Return (x, y) of the center of cell containing provided text 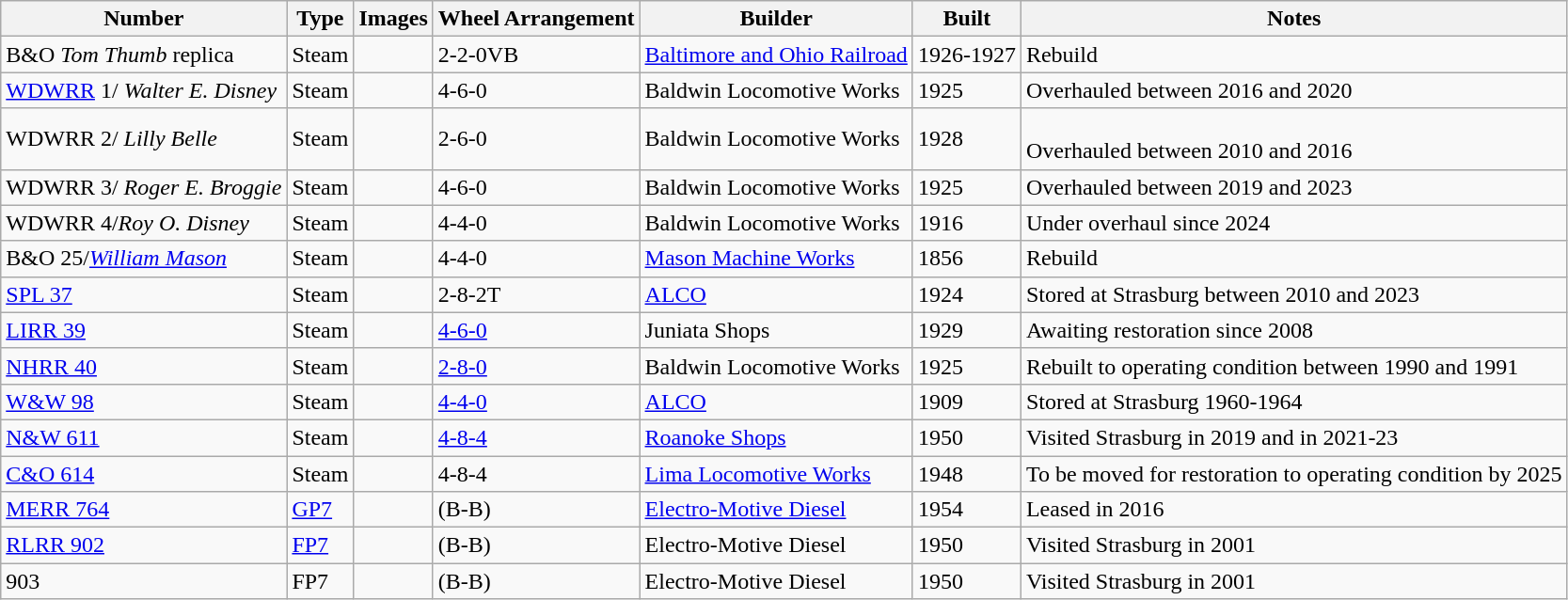
1926-1927 (967, 55)
1929 (967, 330)
Awaiting restoration since 2008 (1294, 330)
Overhauled between 2016 and 2020 (1294, 90)
LIRR 39 (144, 330)
1954 (967, 510)
To be moved for restoration to operating condition by 2025 (1294, 473)
1948 (967, 473)
C&O 614 (144, 473)
Builder (776, 19)
Stored at Strasburg between 2010 and 2023 (1294, 294)
WDWRR 4/Roy O. Disney (144, 223)
Juniata Shops (776, 330)
NHRR 40 (144, 366)
Visited Strasburg in 2019 and in 2021-23 (1294, 437)
Mason Machine Works (776, 259)
2-8-2T (536, 294)
N&W 611 (144, 437)
Overhauled between 2019 and 2023 (1294, 187)
SPL 37 (144, 294)
W&W 98 (144, 402)
1928 (967, 139)
WDWRR 1/ Walter E. Disney (144, 90)
Number (144, 19)
Rebuilt to operating condition between 1990 and 1991 (1294, 366)
1916 (967, 223)
WDWRR 2/ Lilly Belle (144, 139)
Under overhaul since 2024 (1294, 223)
Lima Locomotive Works (776, 473)
Baltimore and Ohio Railroad (776, 55)
B&O 25/William Mason (144, 259)
Built (967, 19)
Leased in 2016 (1294, 510)
1856 (967, 259)
Wheel Arrangement (536, 19)
1924 (967, 294)
903 (144, 581)
1909 (967, 402)
B&O Tom Thumb replica (144, 55)
Type (320, 19)
MERR 764 (144, 510)
Stored at Strasburg 1960-1964 (1294, 402)
Images (393, 19)
Notes (1294, 19)
Roanoke Shops (776, 437)
2-6-0 (536, 139)
WDWRR 3/ Roger E. Broggie (144, 187)
2-8-0 (536, 366)
GP7 (320, 510)
Overhauled between 2010 and 2016 (1294, 139)
RLRR 902 (144, 545)
2-2-0VB (536, 55)
